Locate the cell with the specified text and output its [X, Y] center coordinate. 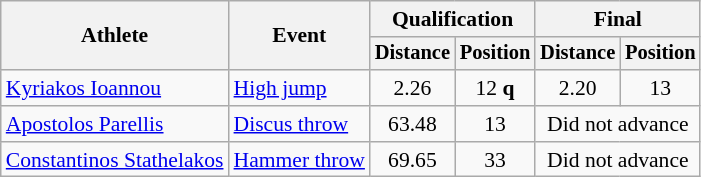
Athlete [115, 36]
Did not advance [618, 124]
63.48 [412, 124]
Kyriakos Ioannou [115, 88]
Qualification [452, 19]
12 q [495, 88]
Apostolos Parellis [115, 124]
2.26 [412, 88]
Final [618, 19]
High jump [300, 88]
Event [300, 36]
Discus throw [300, 124]
2.20 [578, 88]
